Detect which cell encompasses the target text, then output its [X, Y] center coordinate. 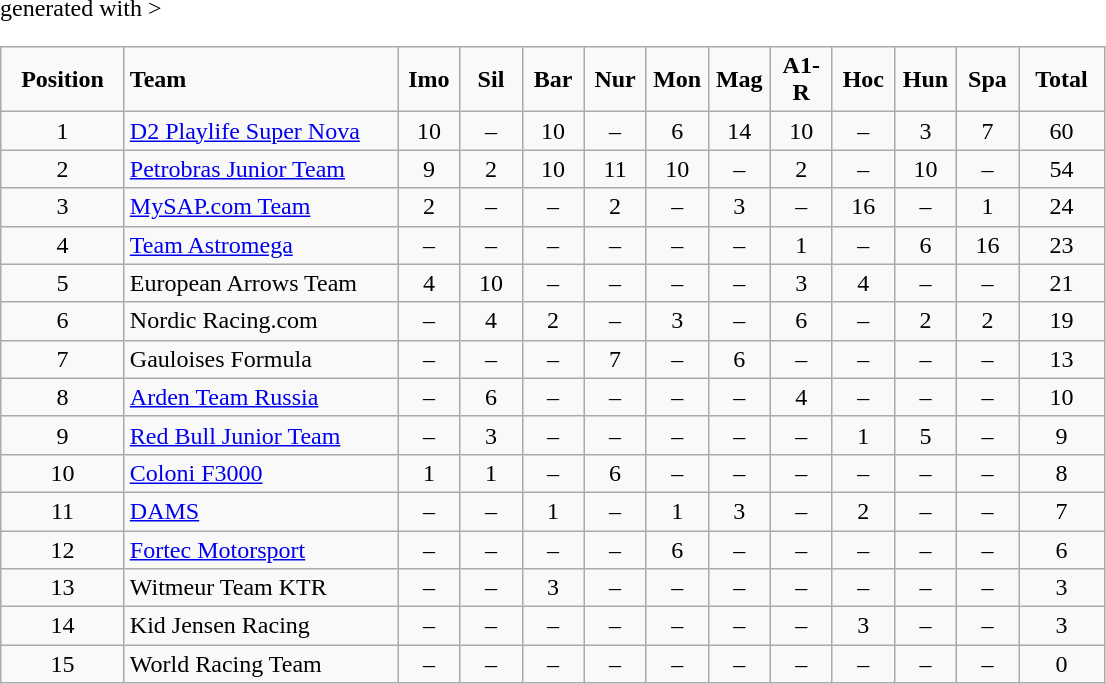
D2 Playlife Super Nova [261, 131]
Arden Team Russia [261, 397]
Gauloises Formula [261, 359]
0 [1061, 664]
Red Bull Junior Team [261, 435]
MySAP.com Team [261, 207]
60 [1061, 131]
World Racing Team [261, 664]
Petrobras Junior Team [261, 169]
Hoc [863, 80]
Nur [615, 80]
23 [1061, 245]
DAMS [261, 511]
12 [63, 549]
Fortec Motorsport [261, 549]
Sil [491, 80]
15 [63, 664]
Kid Jensen Racing [261, 626]
Total [1061, 80]
Spa [987, 80]
Bar [553, 80]
21 [1061, 283]
24 [1061, 207]
A1-R [801, 80]
Mag [739, 80]
Hun [925, 80]
Team [261, 80]
54 [1061, 169]
Imo [429, 80]
European Arrows Team [261, 283]
Coloni F3000 [261, 473]
19 [1061, 321]
Mon [677, 80]
Witmeur Team KTR [261, 588]
Team Astromega [261, 245]
Nordic Racing.com [261, 321]
Position [63, 80]
